For the text-containing cell, return its midpoint in [X, Y] coordinate format. 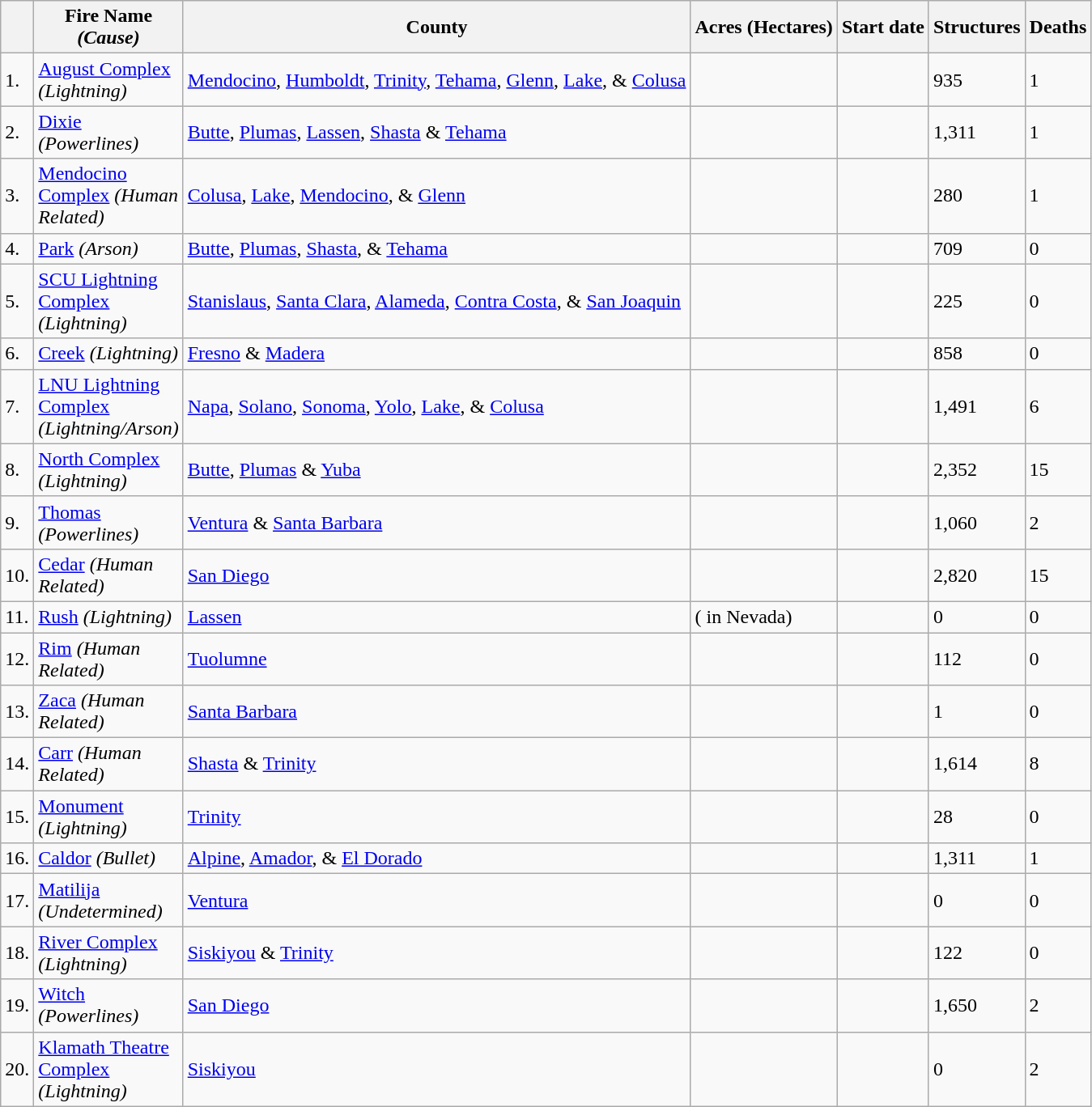
Klamath Theatre Complex (Lightning) [108, 1069]
16. [18, 859]
Butte, Plumas, Shasta, & Tehama [437, 248]
Matilija (Undetermined) [108, 900]
Shasta & Trinity [437, 764]
10. [18, 575]
North Complex (Lightning) [108, 469]
Siskiyou & Trinity [437, 953]
11. [18, 617]
3. [18, 196]
1,060 [976, 523]
Structures [976, 28]
Park (Arson) [108, 248]
15. [18, 817]
SCU Lightning Complex (Lightning) [108, 301]
280 [976, 196]
Napa, Solano, Sonoma, Yolo, Lake, & Colusa [437, 406]
Mendocino, Humboldt, Trinity, Tehama, Glenn, Lake, & Colusa [437, 79]
Dixie (Powerlines) [108, 133]
858 [976, 354]
Mendocino Complex (Human Related) [108, 196]
Creek (Lightning) [108, 354]
Lassen [437, 617]
7. [18, 406]
18. [18, 953]
Alpine, Amador, & El Dorado [437, 859]
122 [976, 953]
19. [18, 1005]
13. [18, 712]
Caldor (Bullet) [108, 859]
Cedar (Human Related) [108, 575]
6 [1058, 406]
935 [976, 79]
Ventura [437, 900]
LNU Lightning Complex (Lightning/Arson) [108, 406]
1,614 [976, 764]
Zaca (Human Related) [108, 712]
Ventura & Santa Barbara [437, 523]
Carr (Human Related) [108, 764]
1,491 [976, 406]
4. [18, 248]
225 [976, 301]
8 [1058, 764]
Fresno & Madera [437, 354]
Rim (Human Related) [108, 659]
12. [18, 659]
709 [976, 248]
2. [18, 133]
Butte, Plumas, Lassen, Shasta & Tehama [437, 133]
5. [18, 301]
River Complex (Lightning) [108, 953]
Witch (Powerlines) [108, 1005]
Stanislaus, Santa Clara, Alameda, Contra Costa, & San Joaquin [437, 301]
Colusa, Lake, Mendocino, & Glenn [437, 196]
20. [18, 1069]
( in Nevada) [764, 617]
2,820 [976, 575]
Fire Name (Cause) [108, 28]
28 [976, 817]
Start date [882, 28]
1,650 [976, 1005]
Deaths [1058, 28]
17. [18, 900]
112 [976, 659]
2,352 [976, 469]
8. [18, 469]
August Complex (Lightning) [108, 79]
Siskiyou [437, 1069]
Butte, Plumas & Yuba [437, 469]
Acres (Hectares) [764, 28]
Rush (Lightning) [108, 617]
1. [18, 79]
Thomas (Powerlines) [108, 523]
6. [18, 354]
Santa Barbara [437, 712]
Trinity [437, 817]
14. [18, 764]
Monument (Lightning) [108, 817]
County [437, 28]
9. [18, 523]
Tuolumne [437, 659]
